Provide the [x, y] coordinate of the cell's center where the given text is located.  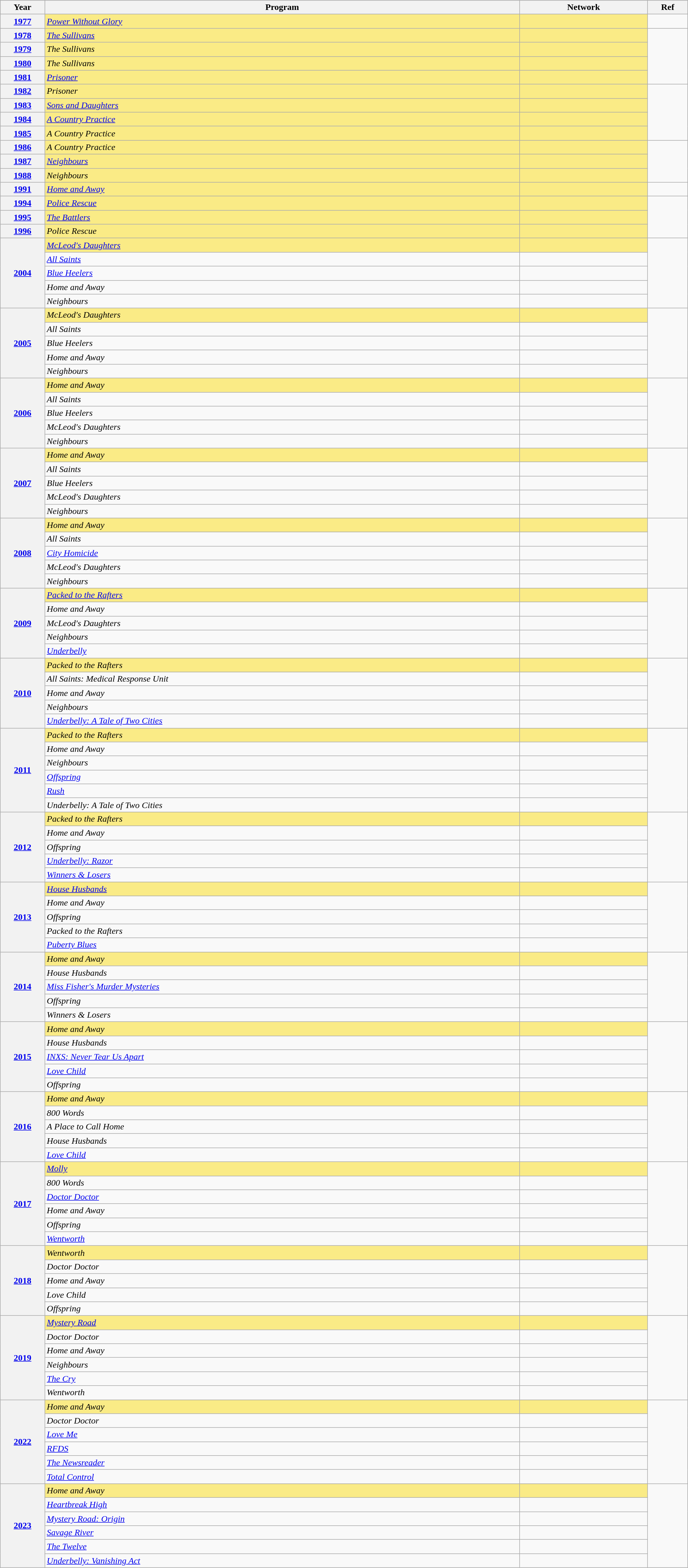
All Saints: Medical Response Unit [282, 679]
2005 [23, 343]
2023 [23, 1525]
1984 [23, 119]
City Homicide [282, 553]
2006 [23, 413]
2016 [23, 1127]
Underbelly [282, 651]
The Twelve [282, 1547]
1978 [23, 35]
1982 [23, 91]
Heartbreak High [282, 1504]
1981 [23, 77]
1977 [23, 21]
2004 [23, 273]
2013 [23, 917]
Underbelly: Vanishing Act [282, 1561]
Underbelly: Razor [282, 861]
2018 [23, 1281]
The Battlers [282, 217]
Mystery Road: Origin [282, 1519]
1983 [23, 105]
Molly [282, 1169]
2008 [23, 553]
A Place to Call Home [282, 1127]
The Cry [282, 1379]
Miss Fisher's Murder Mysteries [282, 987]
1996 [23, 231]
2009 [23, 623]
The Newsreader [282, 1462]
1991 [23, 189]
2022 [23, 1442]
1988 [23, 175]
Love Me [282, 1435]
1987 [23, 161]
2015 [23, 1057]
2014 [23, 987]
INXS: Never Tear Us Apart [282, 1057]
2011 [23, 770]
1986 [23, 147]
Program [282, 7]
1980 [23, 63]
Year [23, 7]
Savage River [282, 1533]
2017 [23, 1204]
2007 [23, 483]
Sons and Daughters [282, 105]
Mystery Road [282, 1323]
Puberty Blues [282, 945]
Rush [282, 791]
RFDS [282, 1449]
2010 [23, 693]
Power Without Glory [282, 21]
Ref [667, 7]
1995 [23, 217]
Network [584, 7]
1985 [23, 133]
2019 [23, 1358]
1979 [23, 49]
1994 [23, 203]
2012 [23, 847]
Total Control [282, 1476]
